Return the (X, Y) coordinate for the center point of the cell that contains the specified text.  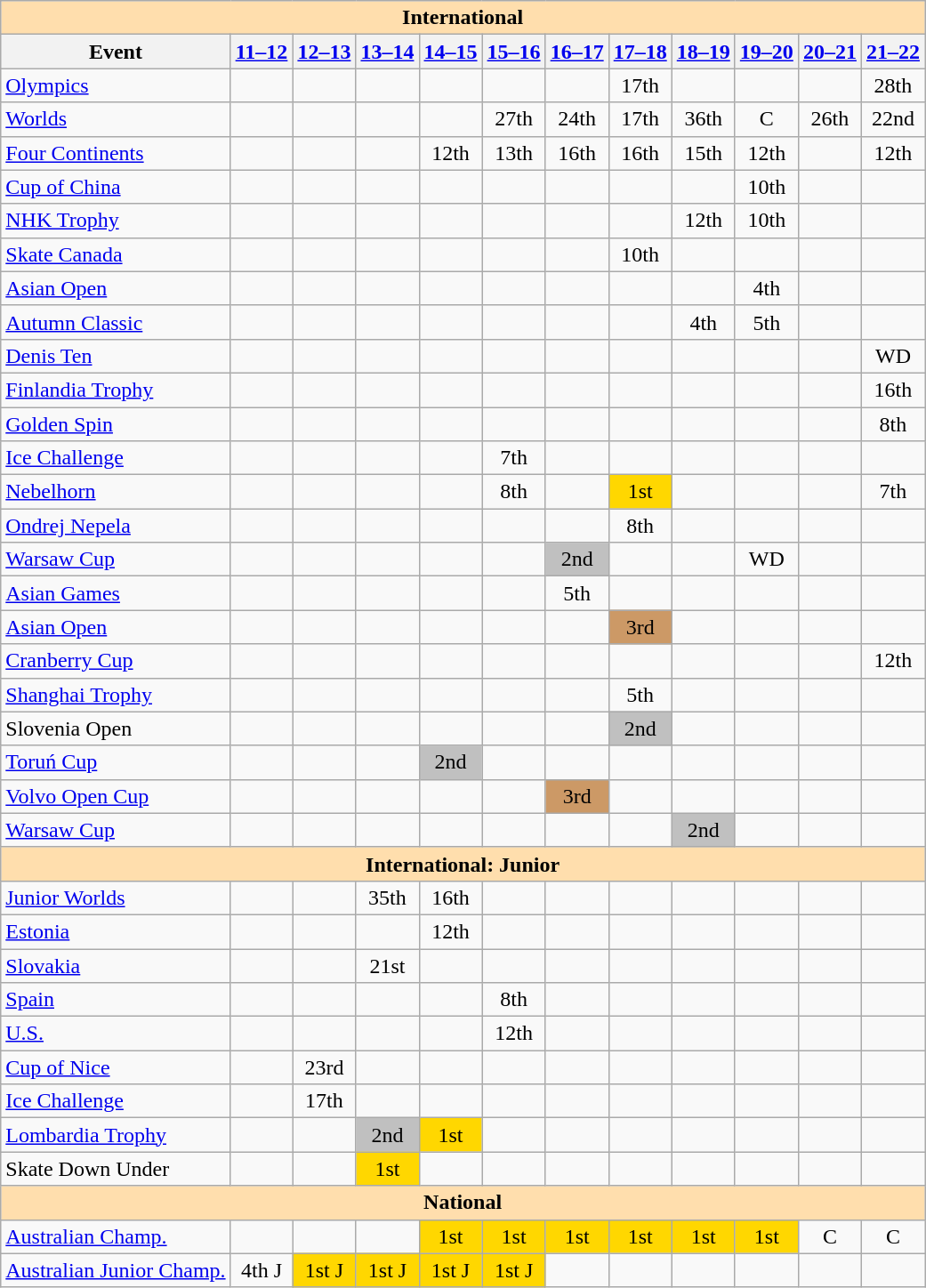
Cranberry Cup (116, 661)
21–22 (893, 52)
18–19 (703, 52)
16–17 (576, 52)
Cup of China (116, 187)
Event (116, 52)
Skate Canada (116, 254)
35th (388, 898)
Olympics (116, 85)
Autumn Classic (116, 322)
National (463, 1203)
Nebelhorn (116, 492)
Slovenia Open (116, 729)
24th (576, 119)
U.S. (116, 1034)
13th (514, 153)
Slovakia (116, 965)
Spain (116, 1000)
Denis Ten (116, 356)
17–18 (640, 52)
11–12 (262, 52)
23rd (324, 1067)
Volvo Open Cup (116, 796)
22nd (893, 119)
26th (829, 119)
Finlandia Trophy (116, 390)
Golden Spin (116, 424)
19–20 (767, 52)
Junior Worlds (116, 898)
Skate Down Under (116, 1169)
15th (703, 153)
Worlds (116, 119)
27th (514, 119)
International (463, 18)
36th (703, 119)
International: Junior (463, 864)
Australian Junior Champ. (116, 1270)
14–15 (450, 52)
15–16 (514, 52)
28th (893, 85)
13–14 (388, 52)
NHK Trophy (116, 221)
Estonia (116, 931)
Asian Games (116, 593)
Australian Champ. (116, 1236)
Four Continents (116, 153)
4th J (262, 1270)
12–13 (324, 52)
Toruń Cup (116, 762)
Cup of Nice (116, 1067)
20–21 (829, 52)
Shanghai Trophy (116, 695)
21st (388, 965)
Ondrej Nepela (116, 526)
Lombardia Trophy (116, 1135)
